Capture the cell that displays the provided text and extract its (x, y) central coordinate. 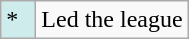
Led the league (112, 20)
* (18, 20)
